Output the [x, y] coordinate of the center of the cell containing the given text.  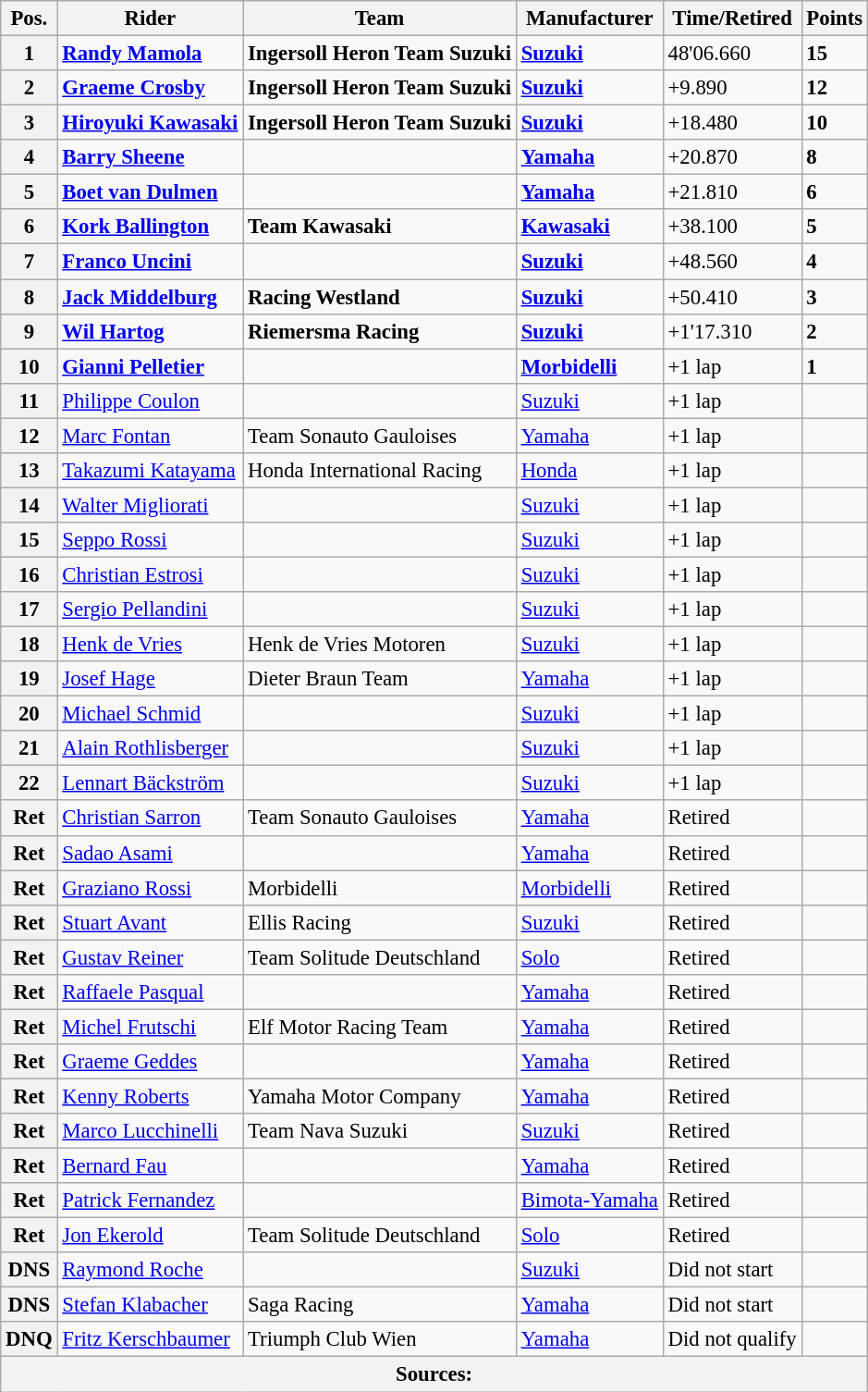
Ellis Racing [380, 922]
Dieter Braun Team [380, 679]
Barry Sheene [150, 157]
Christian Sarron [150, 819]
Sadao Asami [150, 853]
+48.560 [732, 262]
Takazumi Katayama [150, 471]
Manufacturer [590, 18]
13 [30, 471]
Time/Retired [732, 18]
+21.810 [732, 192]
Did not qualify [732, 1340]
11 [30, 400]
+1'17.310 [732, 331]
Boet van Dulmen [150, 192]
19 [30, 679]
Honda [590, 471]
Riemersma Racing [380, 331]
Pos. [30, 18]
Saga Racing [380, 1305]
Michael Schmid [150, 714]
Jon Ekerold [150, 1236]
Patrick Fernandez [150, 1201]
Stefan Klabacher [150, 1305]
+9.890 [732, 88]
17 [30, 610]
Franco Uncini [150, 262]
14 [30, 505]
+38.100 [732, 227]
Bernard Fau [150, 1166]
Michel Frutschi [150, 1027]
18 [30, 645]
Philippe Coulon [150, 400]
Rider [150, 18]
Sergio Pellandini [150, 610]
Randy Mamola [150, 54]
Josef Hage [150, 679]
Kork Ballington [150, 227]
Lennart Bäckström [150, 783]
Sources: [434, 1374]
Walter Migliorati [150, 505]
Wil Hartog [150, 331]
Graeme Crosby [150, 88]
16 [30, 574]
Gianni Pelletier [150, 366]
Bimota-Yamaha [590, 1201]
20 [30, 714]
Henk de Vries Motoren [380, 645]
Christian Estrosi [150, 574]
Raymond Roche [150, 1270]
7 [30, 262]
48'06.660 [732, 54]
DNQ [30, 1340]
21 [30, 748]
Marco Lucchinelli [150, 1131]
Seppo Rossi [150, 540]
Graeme Geddes [150, 1062]
Triumph Club Wien [380, 1340]
+50.410 [732, 297]
Team Kawasaki [380, 227]
+20.870 [732, 157]
Racing Westland [380, 297]
Kawasaki [590, 227]
Jack Middelburg [150, 297]
Raffaele Pasqual [150, 992]
Hiroyuki Kawasaki [150, 123]
Honda International Racing [380, 471]
Gustav Reiner [150, 957]
Yamaha Motor Company [380, 1096]
Marc Fontan [150, 436]
Elf Motor Racing Team [380, 1027]
Alain Rothlisberger [150, 748]
+18.480 [732, 123]
Fritz Kerschbaumer [150, 1340]
Team [380, 18]
Stuart Avant [150, 922]
9 [30, 331]
Graziano Rossi [150, 888]
Kenny Roberts [150, 1096]
Henk de Vries [150, 645]
Points [834, 18]
22 [30, 783]
Team Nava Suzuki [380, 1131]
